From the cell containing the given text, extract its center point as [x, y] coordinate. 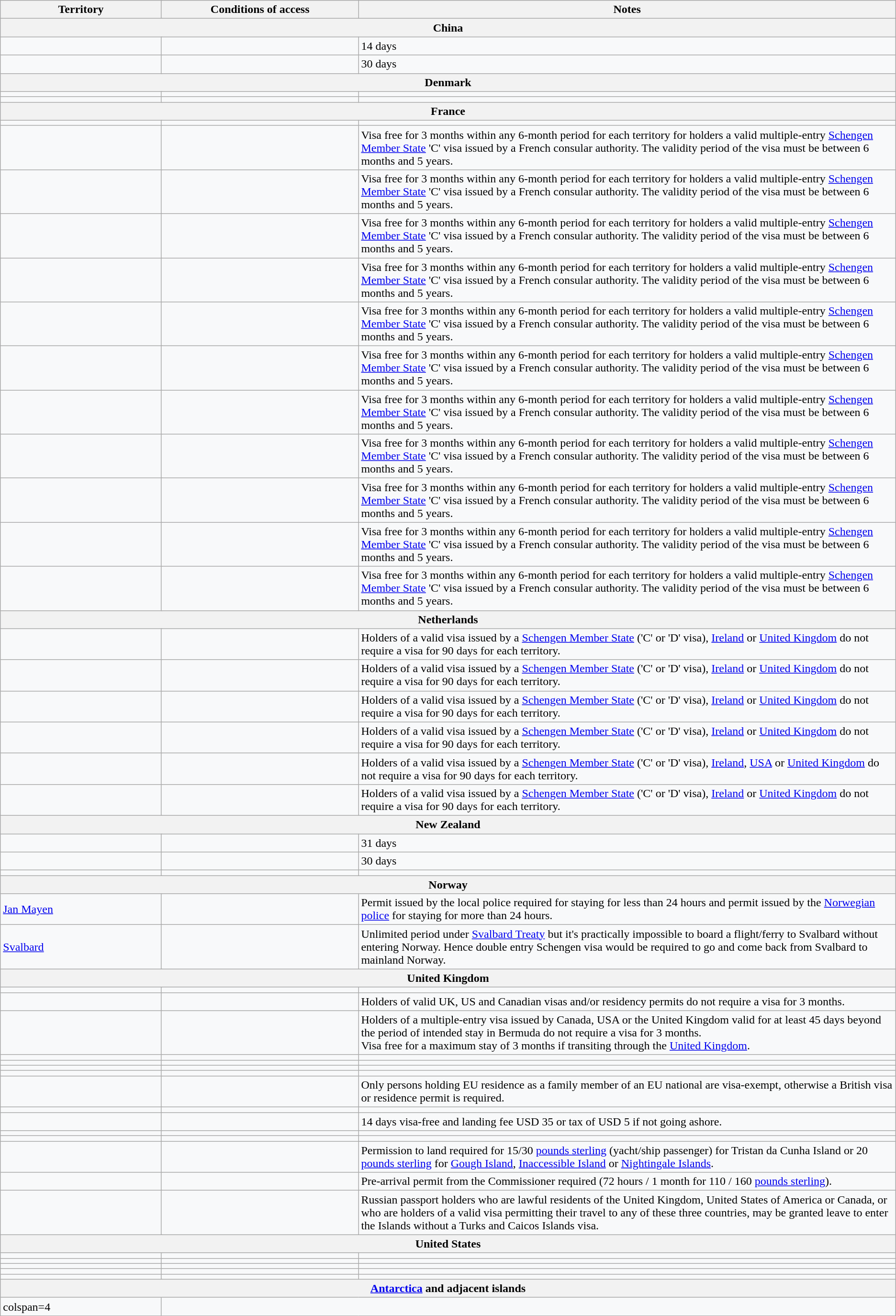
Only persons holding EU residence as a family member of an EU national are visa-exempt, otherwise a British visa or residence permit is required. [627, 1091]
colspan=4 [81, 1306]
China [448, 28]
Holders of valid UK, US and Canadian visas and/or residency permits do not require a visa for 3 months. [627, 1001]
Norway [448, 885]
France [448, 111]
Jan Mayen [81, 910]
United Kingdom [448, 978]
31 days [627, 843]
Notes [627, 10]
Conditions of access [259, 10]
14 days [627, 46]
United States [448, 1244]
Denmark [448, 82]
Svalbard [81, 947]
Pre-arrival permit from the Commissioner required (72 hours / 1 month for 110 / 160 pounds sterling). [627, 1181]
New Zealand [448, 824]
14 days visa-free and landing fee USD 35 or tax of USD 5 if not going ashore. [627, 1122]
Netherlands [448, 619]
Territory [81, 10]
Antarctica and adjacent islands [448, 1288]
